Detect which cell encompasses the target text, then output its [x, y] center coordinate. 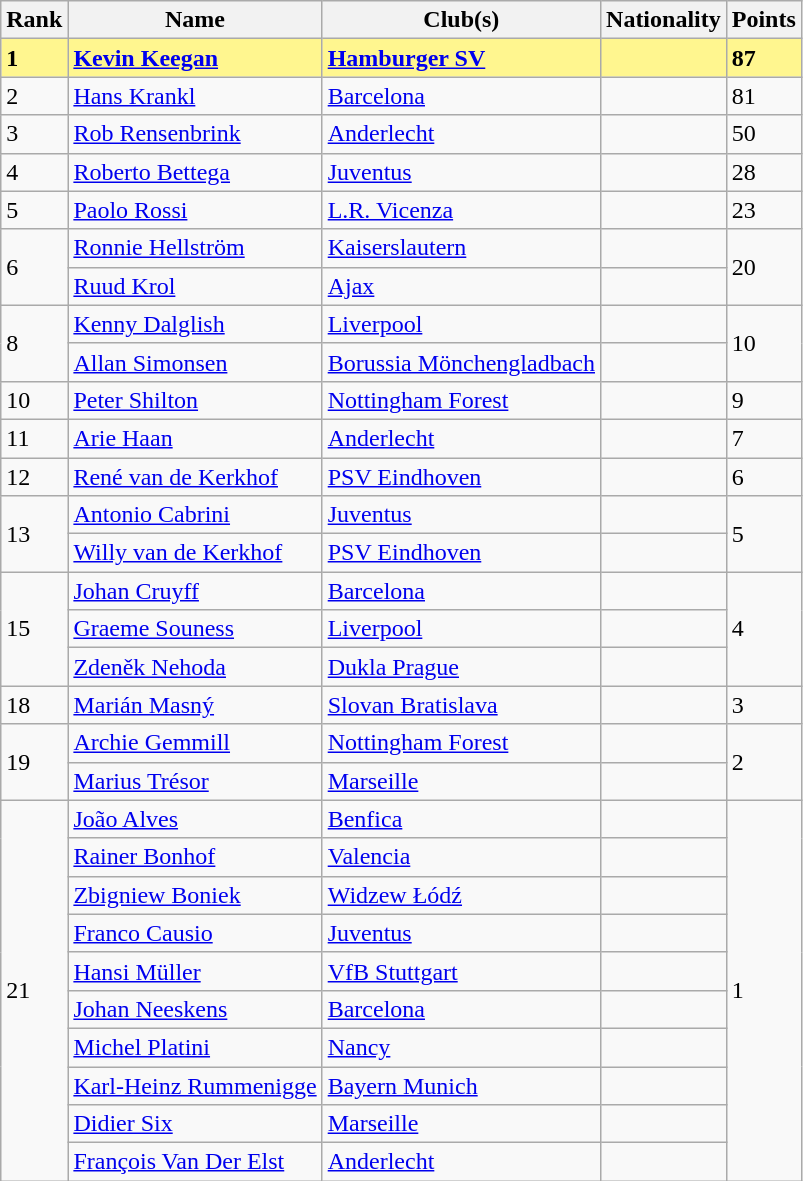
Marius Trésor [195, 781]
Roberto Bettega [195, 172]
87 [764, 58]
René van de Kerkhof [195, 477]
Benfica [461, 819]
Ajax [461, 286]
50 [764, 134]
Graeme Souness [195, 629]
João Alves [195, 819]
Antonio Cabrini [195, 515]
Kaiserslautern [461, 248]
18 [34, 705]
8 [34, 343]
81 [764, 96]
Franco Causio [195, 933]
Hans Krankl [195, 96]
Hamburger SV [461, 58]
12 [34, 477]
Slovan Bratislava [461, 705]
9 [764, 400]
Nationality [664, 20]
Kenny Dalglish [195, 324]
Allan Simonsen [195, 362]
Kevin Keegan [195, 58]
Michel Platini [195, 1047]
7 [764, 438]
Archie Gemmill [195, 743]
Valencia [461, 857]
Karl-Heinz Rummenigge [195, 1085]
Bayern Munich [461, 1085]
Zdeněk Nehoda [195, 667]
Paolo Rossi [195, 210]
Hansi Müller [195, 971]
L.R. Vicenza [461, 210]
Points [764, 20]
13 [34, 534]
15 [34, 629]
VfB Stuttgart [461, 971]
Didier Six [195, 1124]
Johan Neeskens [195, 1009]
21 [34, 990]
Marián Masný [195, 705]
Rob Rensenbrink [195, 134]
Widzew Łódź [461, 895]
Ronnie Hellström [195, 248]
Nancy [461, 1047]
Borussia Mönchengladbach [461, 362]
Johan Cruyff [195, 591]
Willy van de Kerkhof [195, 553]
Name [195, 20]
23 [764, 210]
Club(s) [461, 20]
Rainer Bonhof [195, 857]
François Van Der Elst [195, 1162]
19 [34, 762]
Arie Haan [195, 438]
11 [34, 438]
Dukla Prague [461, 667]
Ruud Krol [195, 286]
20 [764, 267]
28 [764, 172]
Rank [34, 20]
Zbigniew Boniek [195, 895]
Peter Shilton [195, 400]
